Find where the given text appears and provide that cell's center as (X, Y) coordinate. 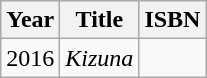
Kizuna (100, 58)
ISBN (172, 20)
Title (100, 20)
Year (30, 20)
2016 (30, 58)
